Return the (X, Y) coordinate for the center point of the cell that contains the specified text.  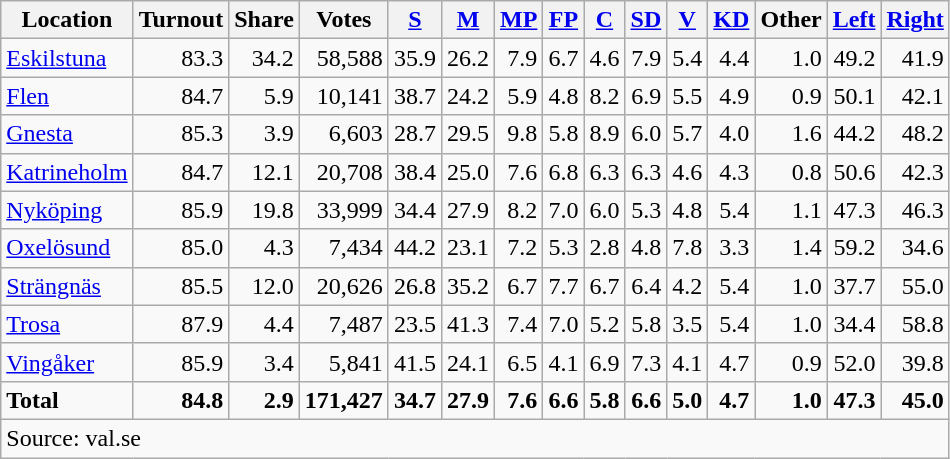
Left (854, 20)
35.2 (468, 286)
38.4 (414, 172)
SD (646, 20)
46.3 (915, 210)
41.9 (915, 58)
23.1 (468, 248)
55.0 (915, 286)
1.1 (791, 210)
Nyköping (67, 210)
Location (67, 20)
85.3 (181, 134)
Katrineholm (67, 172)
28.7 (414, 134)
39.8 (915, 362)
41.3 (468, 324)
0.8 (791, 172)
41.5 (414, 362)
10,141 (344, 96)
59.2 (854, 248)
V (688, 20)
4.2 (688, 286)
7.3 (646, 362)
171,427 (344, 400)
3.4 (264, 362)
20,708 (344, 172)
7.8 (688, 248)
84.8 (181, 400)
6.5 (519, 362)
34.7 (414, 400)
C (604, 20)
7.2 (519, 248)
6.4 (646, 286)
Flen (67, 96)
5,841 (344, 362)
5.2 (604, 324)
1.6 (791, 134)
85.0 (181, 248)
87.9 (181, 324)
6,603 (344, 134)
5.0 (688, 400)
7.7 (564, 286)
Trosa (67, 324)
4.9 (732, 96)
49.2 (854, 58)
7,434 (344, 248)
6.8 (564, 172)
12.0 (264, 286)
7.4 (519, 324)
2.8 (604, 248)
26.2 (468, 58)
Right (915, 20)
Share (264, 20)
58.8 (915, 324)
Gnesta (67, 134)
Oxelösund (67, 248)
34.6 (915, 248)
20,626 (344, 286)
Strängnäs (67, 286)
Eskilstuna (67, 58)
35.9 (414, 58)
26.8 (414, 286)
3.5 (688, 324)
1.4 (791, 248)
8.9 (604, 134)
19.8 (264, 210)
3.9 (264, 134)
38.7 (414, 96)
33,999 (344, 210)
S (414, 20)
52.0 (854, 362)
Turnout (181, 20)
Other (791, 20)
29.5 (468, 134)
4.0 (732, 134)
Vingåker (67, 362)
24.2 (468, 96)
5.5 (688, 96)
3.3 (732, 248)
12.1 (264, 172)
M (468, 20)
7,487 (344, 324)
85.5 (181, 286)
Source: val.se (476, 438)
45.0 (915, 400)
37.7 (854, 286)
48.2 (915, 134)
2.9 (264, 400)
9.8 (519, 134)
MP (519, 20)
23.5 (414, 324)
58,588 (344, 58)
25.0 (468, 172)
5.7 (688, 134)
42.3 (915, 172)
42.1 (915, 96)
Votes (344, 20)
34.2 (264, 58)
Total (67, 400)
50.6 (854, 172)
FP (564, 20)
24.1 (468, 362)
KD (732, 20)
83.3 (181, 58)
50.1 (854, 96)
